Detect which cell encompasses the target text, then output its (x, y) center coordinate. 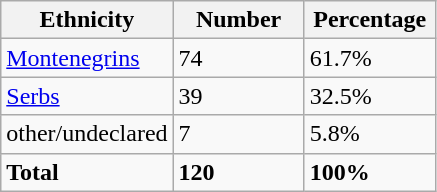
Montenegrins (87, 58)
61.7% (370, 58)
5.8% (370, 134)
120 (238, 172)
Number (238, 20)
Percentage (370, 20)
Serbs (87, 96)
Total (87, 172)
Ethnicity (87, 20)
other/undeclared (87, 134)
32.5% (370, 96)
100% (370, 172)
74 (238, 58)
39 (238, 96)
7 (238, 134)
